Return (X, Y) of the center of cell containing provided text 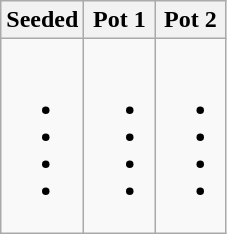
Pot 1 (120, 20)
Pot 2 (190, 20)
Seeded (42, 20)
